Find where the given text appears and provide that cell's center as (X, Y) coordinate. 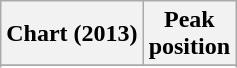
Chart (2013) (72, 34)
Peakposition (189, 34)
